Return the (x, y) coordinate for the center point of the cell that contains the specified text.  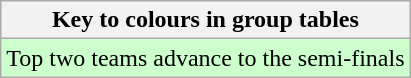
Key to colours in group tables (206, 20)
Top two teams advance to the semi-finals (206, 58)
